Determine the (X, Y) coordinate at the center of the cell enclosing the given text.  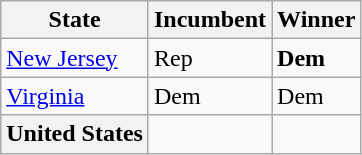
United States (75, 134)
State (75, 20)
New Jersey (75, 58)
Virginia (75, 96)
Rep (210, 58)
Winner (316, 20)
Incumbent (210, 20)
